Scan for the cell matching the given text and deliver its [X, Y] coordinate at center. 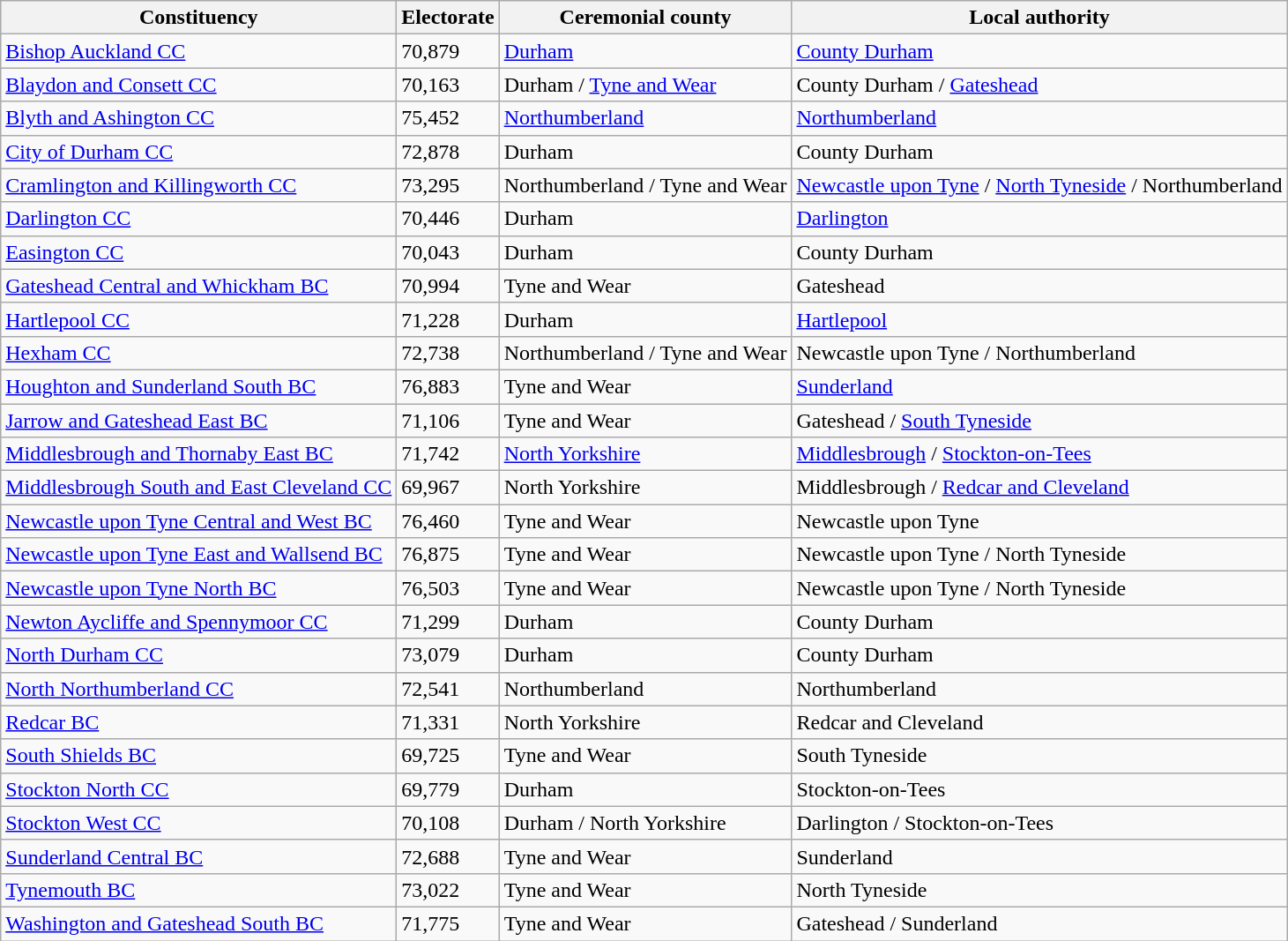
75,452 [448, 118]
73,079 [448, 655]
Newcastle upon Tyne East and Wallsend BC [199, 555]
City of Durham CC [199, 152]
Newcastle upon Tyne / North Tyneside / Northumberland [1039, 185]
Local authority [1039, 18]
Hartlepool [1039, 319]
73,022 [448, 890]
Darlington / Stockton-on-Tees [1039, 823]
Newcastle upon Tyne North BC [199, 588]
Hexham CC [199, 353]
Darlington [1039, 219]
Stockton-on-Tees [1039, 789]
76,503 [448, 588]
69,725 [448, 756]
70,879 [448, 51]
South Tyneside [1039, 756]
71,228 [448, 319]
70,108 [448, 823]
Newcastle upon Tyne / Northumberland [1039, 353]
70,446 [448, 219]
North Northumberland CC [199, 689]
72,541 [448, 689]
North Durham CC [199, 655]
Hartlepool CC [199, 319]
Electorate [448, 18]
Middlesbrough South and East Cleveland CC [199, 488]
70,043 [448, 252]
Redcar and Cleveland [1039, 722]
Blyth and Ashington CC [199, 118]
Easington CC [199, 252]
73,295 [448, 185]
76,460 [448, 521]
Gateshead Central and Whickham BC [199, 286]
Middlesbrough / Redcar and Cleveland [1039, 488]
Middlesbrough and Thornaby East BC [199, 454]
71,742 [448, 454]
Gateshead / South Tyneside [1039, 421]
Durham / Tyne and Wear [645, 85]
North Tyneside [1039, 890]
72,878 [448, 152]
71,106 [448, 421]
Ceremonial county [645, 18]
Durham / North Yorkshire [645, 823]
76,883 [448, 386]
71,775 [448, 923]
Gateshead / Sunderland [1039, 923]
70,994 [448, 286]
70,163 [448, 85]
Redcar BC [199, 722]
Bishop Auckland CC [199, 51]
72,738 [448, 353]
Constituency [199, 18]
71,331 [448, 722]
Stockton North CC [199, 789]
County Durham / Gateshead [1039, 85]
Newton Aycliffe and Spennymoor CC [199, 622]
69,967 [448, 488]
Gateshead [1039, 286]
Jarrow and Gateshead East BC [199, 421]
Stockton West CC [199, 823]
Darlington CC [199, 219]
Cramlington and Killingworth CC [199, 185]
69,779 [448, 789]
Newcastle upon Tyne [1039, 521]
76,875 [448, 555]
South Shields BC [199, 756]
Washington and Gateshead South BC [199, 923]
Houghton and Sunderland South BC [199, 386]
71,299 [448, 622]
Sunderland Central BC [199, 856]
Tynemouth BC [199, 890]
Middlesbrough / Stockton-on-Tees [1039, 454]
72,688 [448, 856]
Newcastle upon Tyne Central and West BC [199, 521]
Blaydon and Consett CC [199, 85]
